Capture the cell that displays the provided text and extract its (X, Y) central coordinate. 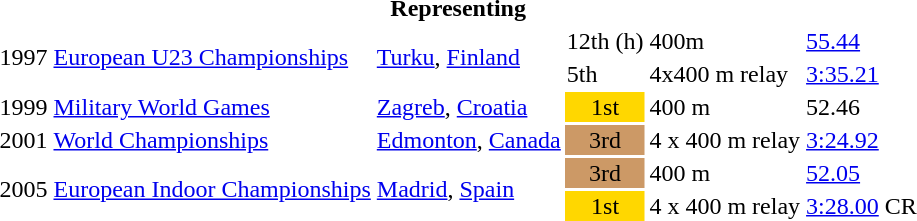
12th (h) (605, 41)
Edmonton, Canada (468, 140)
Zagreb, Croatia (468, 107)
European U23 Championships (212, 58)
World Championships (212, 140)
5th (605, 74)
400m (725, 41)
4x400 m relay (725, 74)
European Indoor Championships (212, 190)
Madrid, Spain (468, 190)
Military World Games (212, 107)
Turku, Finland (468, 58)
